Determine the [X, Y] coordinate at the center of the cell enclosing the given text.  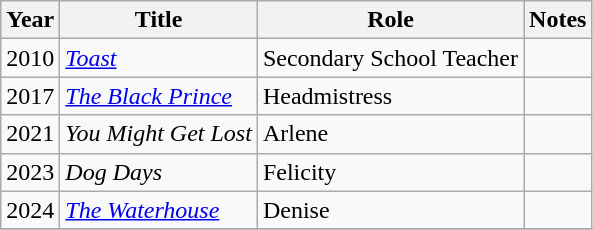
Notes [558, 20]
2023 [30, 172]
2017 [30, 96]
Dog Days [159, 172]
The Waterhouse [159, 210]
2024 [30, 210]
2010 [30, 58]
The Black Prince [159, 96]
Year [30, 20]
Denise [390, 210]
You Might Get Lost [159, 134]
Secondary School Teacher [390, 58]
Title [159, 20]
Headmistress [390, 96]
Toast [159, 58]
Felicity [390, 172]
Role [390, 20]
2021 [30, 134]
Arlene [390, 134]
